Pinpoint the cell where the given text exists, returning its [X, Y] midpoint coordinate. 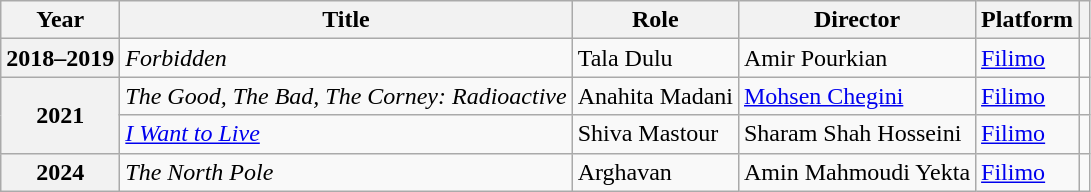
Director [856, 20]
Title [346, 20]
Arghavan [655, 172]
2021 [60, 115]
The Good, The Bad, The Corney: Radioactive [346, 96]
The North Pole [346, 172]
I Want to Live [346, 134]
Amin Mahmoudi Yekta [856, 172]
Year [60, 20]
Shiva Mastour [655, 134]
Platform [1028, 20]
2018–2019 [60, 58]
Mohsen Chegini [856, 96]
Amir Pourkian [856, 58]
Anahita Madani [655, 96]
Forbidden [346, 58]
2024 [60, 172]
Role [655, 20]
Sharam Shah Hosseini [856, 134]
Tala Dulu [655, 58]
